Return the [x, y] coordinate for the center point of the cell that contains the specified text.  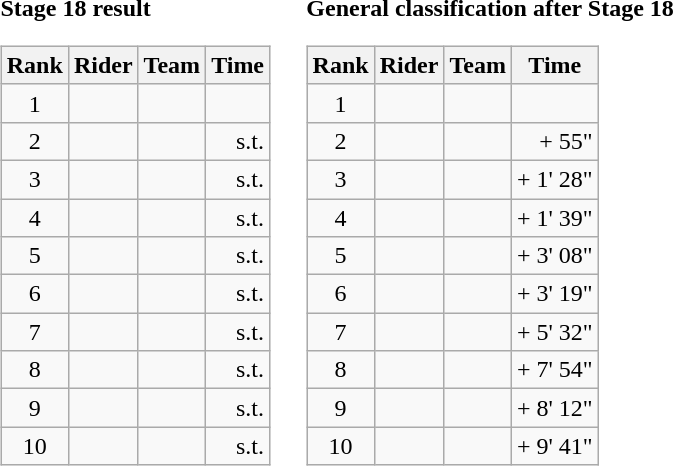
+ 3' 19" [554, 294]
+ 1' 28" [554, 179]
+ 5' 32" [554, 332]
+ 55" [554, 141]
+ 1' 39" [554, 217]
+ 9' 41" [554, 446]
+ 3' 08" [554, 256]
+ 7' 54" [554, 370]
+ 8' 12" [554, 408]
